Provide the (x, y) coordinate of the cell's center where the given text is located.  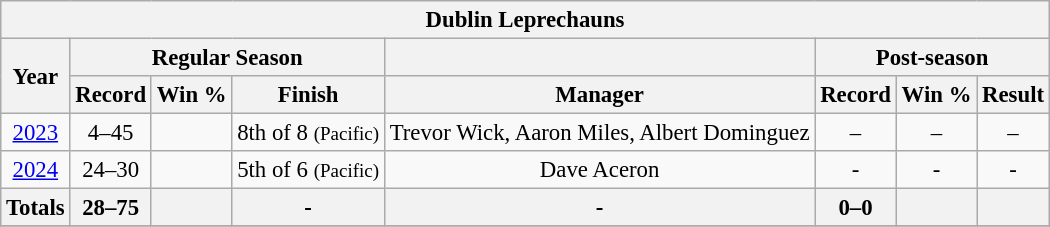
Trevor Wick, Aaron Miles, Albert Dominguez (599, 133)
2024 (36, 170)
Post-season (932, 58)
Result (1014, 95)
Manager (599, 95)
2023 (36, 133)
Totals (36, 208)
0–0 (856, 208)
Regular Season (227, 58)
5th of 6 (Pacific) (308, 170)
8th of 8 (Pacific) (308, 133)
4–45 (110, 133)
24–30 (110, 170)
Year (36, 76)
Dave Aceron (599, 170)
28–75 (110, 208)
Finish (308, 95)
Dublin Leprechauns (526, 20)
